Extract the (x, y) coordinate from the center of the cell holding the provided text.  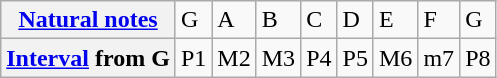
m7 (439, 58)
Interval from G (88, 58)
P5 (355, 58)
E (395, 20)
M3 (278, 58)
Natural notes (88, 20)
P1 (193, 58)
C (319, 20)
P8 (478, 58)
F (439, 20)
D (355, 20)
B (278, 20)
P4 (319, 58)
A (234, 20)
M6 (395, 58)
M2 (234, 58)
